From the cell containing the given text, extract its center point as [x, y] coordinate. 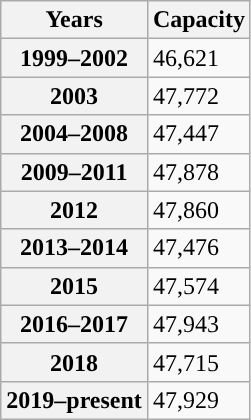
Years [74, 20]
2004–2008 [74, 134]
47,772 [198, 96]
47,878 [198, 172]
46,621 [198, 58]
47,476 [198, 248]
2019–present [74, 400]
2015 [74, 286]
2016–2017 [74, 324]
2013–2014 [74, 248]
47,860 [198, 210]
47,929 [198, 400]
2018 [74, 362]
2009–2011 [74, 172]
Capacity [198, 20]
1999–2002 [74, 58]
47,447 [198, 134]
47,715 [198, 362]
47,574 [198, 286]
2003 [74, 96]
2012 [74, 210]
47,943 [198, 324]
